Locate the cell with the specified text and output its [x, y] center coordinate. 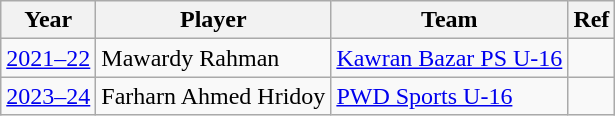
Year [48, 20]
Team [450, 20]
PWD Sports U-16 [450, 96]
Kawran Bazar PS U-16 [450, 58]
Mawardy Rahman [214, 58]
Farharn Ahmed Hridoy [214, 96]
Player [214, 20]
2023–24 [48, 96]
Ref [592, 20]
2021–22 [48, 58]
